Detect which cell encompasses the target text, then output its [x, y] center coordinate. 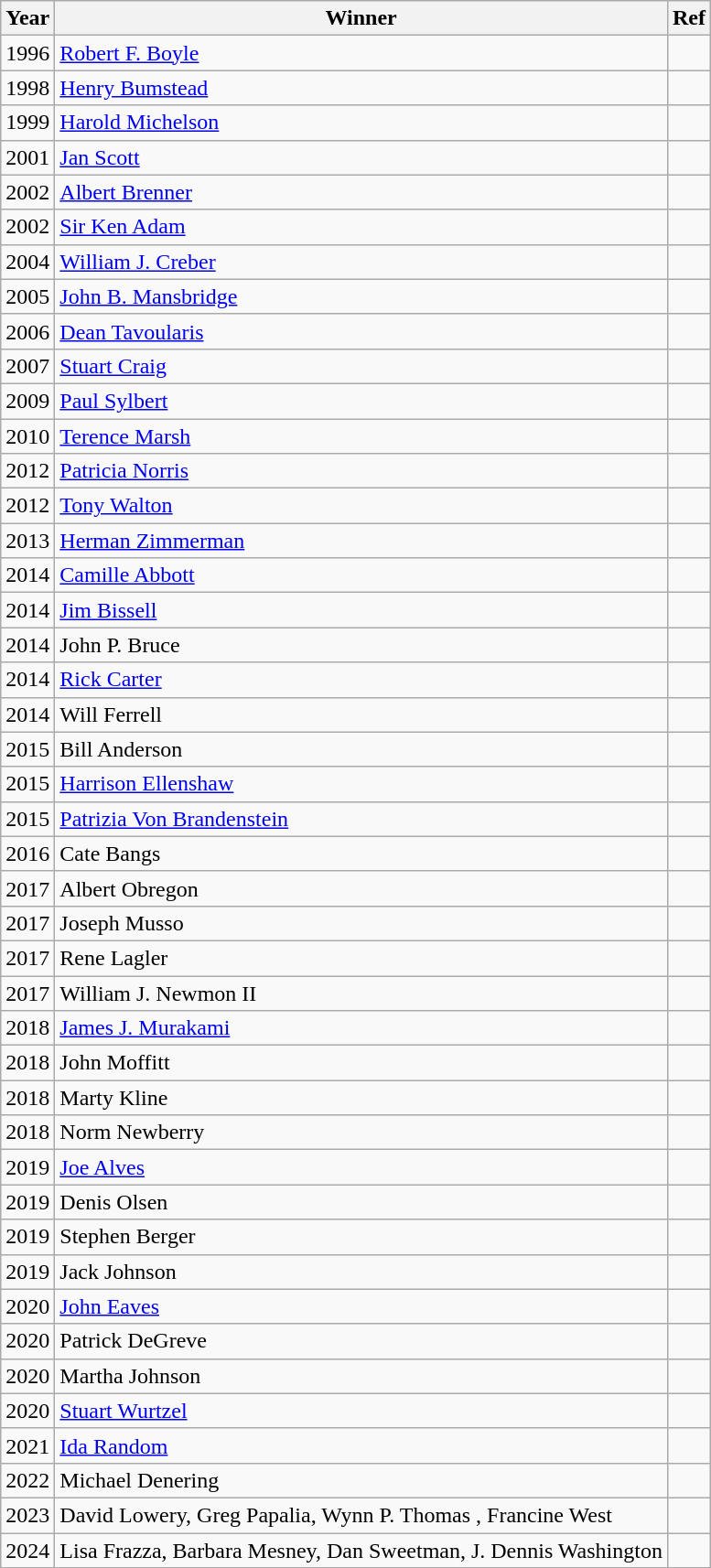
Year [27, 18]
James J. Murakami [361, 1028]
Michael Denering [361, 1480]
Denis Olsen [361, 1202]
Bill Anderson [361, 749]
William J. Creber [361, 262]
2009 [27, 401]
Stuart Craig [361, 366]
David Lowery, Greg Papalia, Wynn P. Thomas , Francine West [361, 1515]
Joseph Musso [361, 923]
Patricia Norris [361, 471]
Henry Bumstead [361, 88]
2021 [27, 1445]
Stuart Wurtzel [361, 1411]
Tony Walton [361, 506]
Dean Tavoularis [361, 331]
Lisa Frazza, Barbara Mesney, Dan Sweetman, J. Dennis Washington [361, 1551]
Will Ferrell [361, 714]
Winner [361, 18]
2001 [27, 157]
2006 [27, 331]
John P. Bruce [361, 645]
Harrison Ellenshaw [361, 784]
2005 [27, 296]
Stephen Berger [361, 1237]
Cate Bangs [361, 854]
Patrizia Von Brandenstein [361, 819]
John Moffitt [361, 1063]
2023 [27, 1515]
2013 [27, 541]
Albert Obregon [361, 888]
2010 [27, 436]
2022 [27, 1480]
Marty Kline [361, 1098]
Joe Alves [361, 1167]
Norm Newberry [361, 1133]
Jan Scott [361, 157]
Jim Bissell [361, 610]
Paul Sylbert [361, 401]
2024 [27, 1551]
Terence Marsh [361, 436]
Sir Ken Adam [361, 227]
2016 [27, 854]
Patrick DeGreve [361, 1341]
Rick Carter [361, 680]
Jack Johnson [361, 1272]
Herman Zimmerman [361, 541]
1998 [27, 88]
2004 [27, 262]
1996 [27, 53]
Robert F. Boyle [361, 53]
Rene Lagler [361, 958]
Albert Brenner [361, 192]
Camille Abbott [361, 575]
Harold Michelson [361, 123]
Ida Random [361, 1445]
Ref [688, 18]
Martha Johnson [361, 1376]
2007 [27, 366]
William J. Newmon II [361, 993]
John B. Mansbridge [361, 296]
John Eaves [361, 1306]
1999 [27, 123]
